Find where the given text appears and provide that cell's center as [X, Y] coordinate. 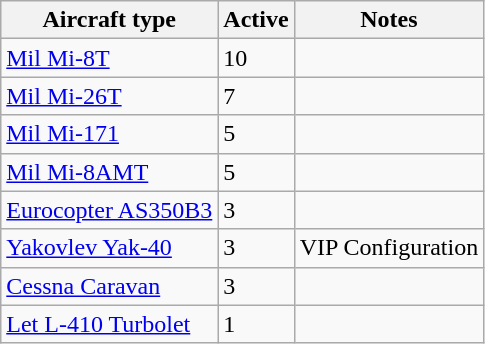
Notes [388, 20]
Mil Mi-8AMT [110, 172]
1 [256, 324]
Let L-410 Turbolet [110, 324]
VIP Configuration [388, 248]
Eurocopter AS350B3 [110, 210]
Aircraft type [110, 20]
Mil Mi-8T [110, 58]
10 [256, 58]
Yakovlev Yak-40 [110, 248]
Cessna Caravan [110, 286]
Active [256, 20]
Mil Mi-26T [110, 96]
Mil Mi-171 [110, 134]
7 [256, 96]
